Extract the [x, y] coordinate from the center of the cell holding the provided text.  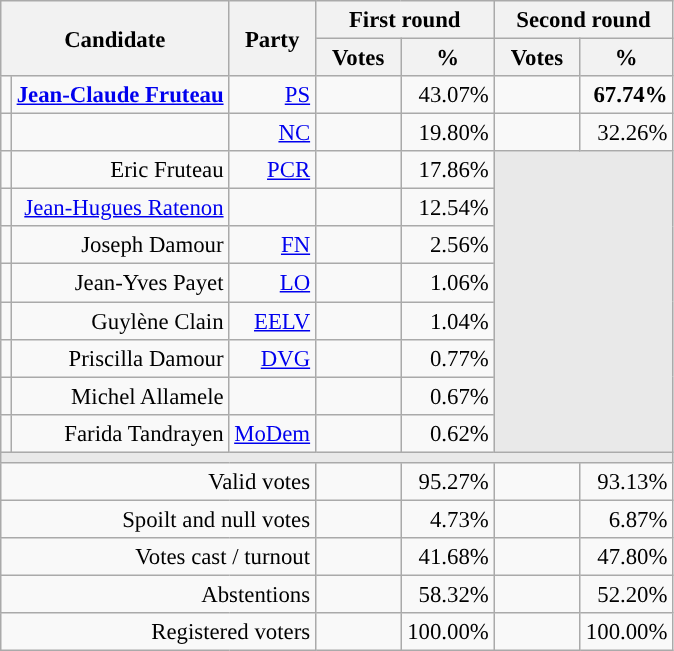
Jean-Yves Payet [120, 283]
17.86% [448, 170]
43.07% [448, 95]
Votes cast / turnout [158, 557]
93.13% [626, 482]
MoDem [272, 433]
Valid votes [158, 482]
4.73% [448, 519]
12.54% [448, 208]
41.68% [448, 557]
Jean-Claude Fruteau [120, 95]
Second round [584, 20]
6.87% [626, 519]
Candidate [115, 38]
Michel Allamele [120, 396]
95.27% [448, 482]
58.32% [448, 594]
Party [272, 38]
Eric Fruteau [120, 170]
Priscilla Damour [120, 358]
Farida Tandrayen [120, 433]
LO [272, 283]
Jean-Hugues Ratenon [120, 208]
EELV [272, 321]
NC [272, 133]
19.80% [448, 133]
2.56% [448, 245]
Joseph Damour [120, 245]
Registered voters [158, 632]
First round [404, 20]
Spoilt and null votes [158, 519]
67.74% [626, 95]
Guylène Clain [120, 321]
0.67% [448, 396]
32.26% [626, 133]
PS [272, 95]
FN [272, 245]
52.20% [626, 594]
DVG [272, 358]
0.62% [448, 433]
1.06% [448, 283]
0.77% [448, 358]
Abstentions [158, 594]
47.80% [626, 557]
1.04% [448, 321]
PCR [272, 170]
